Detect which cell encompasses the target text, then output its (x, y) center coordinate. 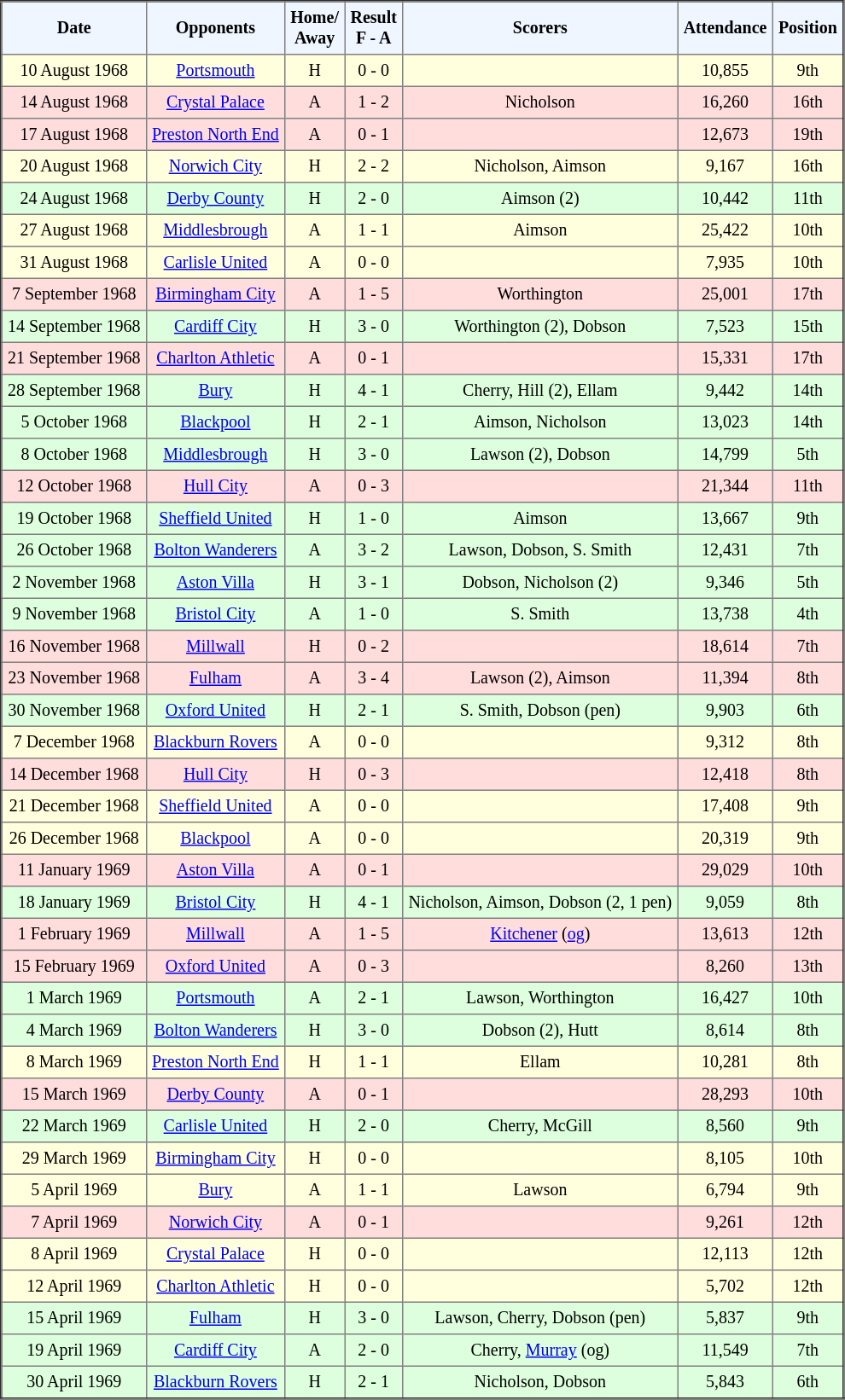
15 April 1969 (74, 1318)
S. Smith, Dobson (pen) (540, 711)
Lawson, Worthington (540, 998)
8,260 (726, 967)
9,442 (726, 391)
1 March 1969 (74, 998)
4th (807, 614)
5 October 1968 (74, 422)
26 December 1968 (74, 839)
7,523 (726, 327)
Aimson (2) (540, 199)
10,855 (726, 71)
Nicholson, Aimson (540, 166)
9,346 (726, 583)
22 March 1969 (74, 1126)
15,331 (726, 358)
30 November 1968 (74, 711)
Date (74, 28)
7 September 1968 (74, 294)
8,105 (726, 1159)
17,408 (726, 806)
5 April 1969 (74, 1190)
28,293 (726, 1095)
31 August 1968 (74, 263)
5,843 (726, 1382)
13,023 (726, 422)
12,673 (726, 135)
Aimson, Nicholson (540, 422)
Ellam (540, 1062)
17 August 1968 (74, 135)
12 April 1969 (74, 1287)
16,427 (726, 998)
Worthington (2), Dobson (540, 327)
7 April 1969 (74, 1223)
9 November 1968 (74, 614)
Cherry, McGill (540, 1126)
18,614 (726, 647)
12,113 (726, 1254)
Lawson (540, 1190)
ResultF - A (374, 28)
9,312 (726, 742)
8,614 (726, 1031)
27 August 1968 (74, 230)
10,442 (726, 199)
Position (807, 28)
21 September 1968 (74, 358)
30 April 1969 (74, 1382)
Scorers (540, 28)
1 - 2 (374, 102)
Home/Away (315, 28)
12,431 (726, 550)
3 - 1 (374, 583)
13,667 (726, 519)
9,903 (726, 711)
15th (807, 327)
28 September 1968 (74, 391)
13th (807, 967)
23 November 1968 (74, 678)
Worthington (540, 294)
14 December 1968 (74, 775)
1 February 1969 (74, 934)
2 - 2 (374, 166)
8 March 1969 (74, 1062)
Dobson, Nicholson (2) (540, 583)
19 October 1968 (74, 519)
Lawson (2), Aimson (540, 678)
14 August 1968 (74, 102)
Nicholson, Dobson (540, 1382)
Lawson (2), Dobson (540, 455)
20,319 (726, 839)
S. Smith (540, 614)
Attendance (726, 28)
29 March 1969 (74, 1159)
12 October 1968 (74, 486)
6,794 (726, 1190)
9,167 (726, 166)
5,702 (726, 1287)
2 November 1968 (74, 583)
3 - 2 (374, 550)
4 March 1969 (74, 1031)
0 - 2 (374, 647)
7 December 1968 (74, 742)
13,613 (726, 934)
29,029 (726, 870)
10,281 (726, 1062)
24 August 1968 (74, 199)
14,799 (726, 455)
13,738 (726, 614)
Lawson, Dobson, S. Smith (540, 550)
Nicholson (540, 102)
10 August 1968 (74, 71)
Kitchener (og) (540, 934)
Cherry, Hill (2), Ellam (540, 391)
9,261 (726, 1223)
12,418 (726, 775)
Dobson (2), Hutt (540, 1031)
25,001 (726, 294)
16,260 (726, 102)
5,837 (726, 1318)
Opponents (215, 28)
19 April 1969 (74, 1351)
11,394 (726, 678)
8 April 1969 (74, 1254)
Lawson, Cherry, Dobson (pen) (540, 1318)
14 September 1968 (74, 327)
20 August 1968 (74, 166)
21,344 (726, 486)
3 - 4 (374, 678)
16 November 1968 (74, 647)
Nicholson, Aimson, Dobson (2, 1 pen) (540, 903)
8 October 1968 (74, 455)
18 January 1969 (74, 903)
26 October 1968 (74, 550)
15 February 1969 (74, 967)
19th (807, 135)
15 March 1969 (74, 1095)
9,059 (726, 903)
11 January 1969 (74, 870)
11,549 (726, 1351)
7,935 (726, 263)
Cherry, Murray (og) (540, 1351)
8,560 (726, 1126)
21 December 1968 (74, 806)
25,422 (726, 230)
